Identify which cell holds the provided text, then report its [X, Y] central coordinate. 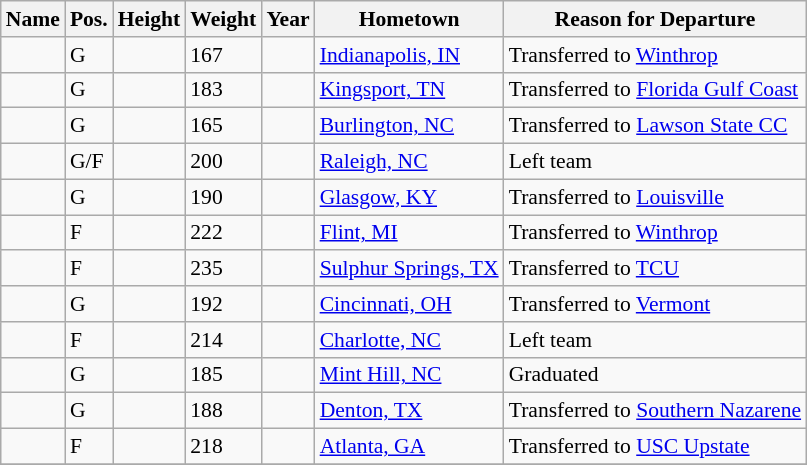
Mint Hill, NC [410, 375]
Pos. [89, 19]
Indianapolis, IN [410, 55]
Charlotte, NC [410, 340]
Raleigh, NC [410, 162]
200 [223, 162]
Height [149, 19]
Sulphur Springs, TX [410, 269]
Transferred to Louisville [655, 197]
Atlanta, GA [410, 447]
Weight [223, 19]
185 [223, 375]
235 [223, 269]
Transferred to Vermont [655, 304]
Graduated [655, 375]
Flint, MI [410, 233]
Hometown [410, 19]
Kingsport, TN [410, 90]
Glasgow, KY [410, 197]
Transferred to Southern Nazarene [655, 411]
Year [288, 19]
Denton, TX [410, 411]
Transferred to Lawson State CC [655, 126]
Cincinnati, OH [410, 304]
Name [33, 19]
214 [223, 340]
167 [223, 55]
218 [223, 447]
165 [223, 126]
192 [223, 304]
183 [223, 90]
G/F [89, 162]
190 [223, 197]
222 [223, 233]
188 [223, 411]
Transferred to TCU [655, 269]
Transferred to Florida Gulf Coast [655, 90]
Reason for Departure [655, 19]
Transferred to USC Upstate [655, 447]
Burlington, NC [410, 126]
